Find where the given text appears and provide that cell's center as (X, Y) coordinate. 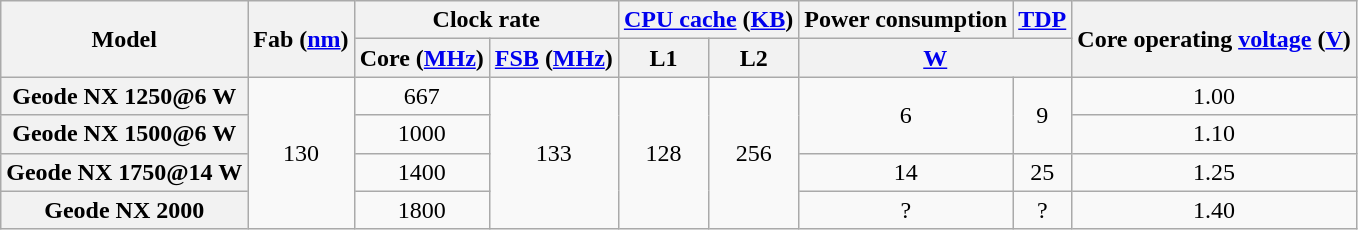
6 (906, 115)
FSB (MHz) (554, 58)
1800 (422, 210)
1400 (422, 172)
14 (906, 172)
1000 (422, 134)
256 (754, 153)
Fab (nm) (301, 39)
9 (1042, 115)
1.10 (1214, 134)
L1 (663, 58)
Geode NX 1750@14 W (124, 172)
Core (MHz) (422, 58)
25 (1042, 172)
Clock rate (486, 20)
Model (124, 39)
L2 (754, 58)
Geode NX 1500@6 W (124, 134)
130 (301, 153)
1.25 (1214, 172)
1.40 (1214, 210)
667 (422, 96)
Geode NX 1250@6 W (124, 96)
Power consumption (906, 20)
1.00 (1214, 96)
Geode NX 2000 (124, 210)
TDP (1042, 20)
Core operating voltage (V) (1214, 39)
128 (663, 153)
W (936, 58)
CPU cache (KB) (708, 20)
133 (554, 153)
